Search for the cell housing the specified text and yield its [X, Y] center coordinate. 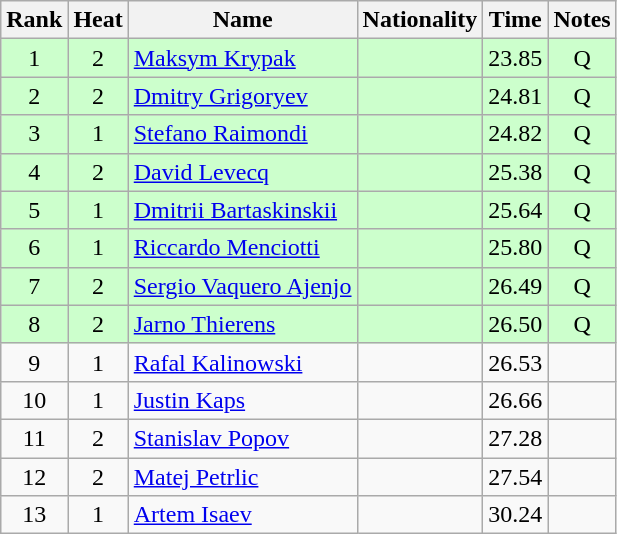
12 [34, 477]
26.49 [516, 286]
30.24 [516, 515]
10 [34, 400]
Rank [34, 20]
David Levecq [242, 172]
25.80 [516, 248]
26.53 [516, 362]
Stefano Raimondi [242, 134]
Stanislav Popov [242, 438]
26.50 [516, 324]
Justin Kaps [242, 400]
24.82 [516, 134]
23.85 [516, 58]
6 [34, 248]
Nationality [420, 20]
5 [34, 210]
Rafal Kalinowski [242, 362]
25.64 [516, 210]
27.28 [516, 438]
7 [34, 286]
Matej Petrlic [242, 477]
Jarno Thierens [242, 324]
Sergio Vaquero Ajenjo [242, 286]
13 [34, 515]
26.66 [516, 400]
27.54 [516, 477]
Dmitrii Bartaskinskii [242, 210]
11 [34, 438]
8 [34, 324]
9 [34, 362]
Dmitry Grigoryev [242, 96]
Notes [582, 20]
3 [34, 134]
25.38 [516, 172]
Maksym Krypak [242, 58]
4 [34, 172]
24.81 [516, 96]
Time [516, 20]
Heat [98, 20]
Riccardo Menciotti [242, 248]
Name [242, 20]
Artem Isaev [242, 515]
